Determine the [X, Y] coordinate at the center of the cell enclosing the given text.  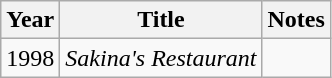
Sakina's Restaurant [161, 58]
Notes [296, 20]
Title [161, 20]
1998 [30, 58]
Year [30, 20]
